Return the (x, y) coordinate for the center point of the cell that contains the specified text.  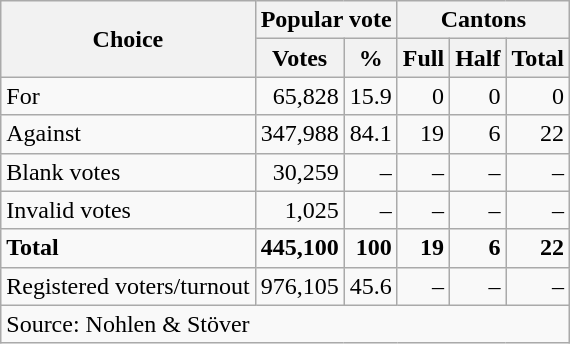
100 (370, 248)
1,025 (300, 210)
445,100 (300, 248)
Blank votes (128, 172)
Choice (128, 39)
Source: Nohlen & Stöver (286, 324)
Registered voters/turnout (128, 286)
Invalid votes (128, 210)
Popular vote (326, 20)
Half (478, 58)
65,828 (300, 96)
15.9 (370, 96)
Cantons (483, 20)
For (128, 96)
Votes (300, 58)
45.6 (370, 286)
% (370, 58)
Full (423, 58)
347,988 (300, 134)
Against (128, 134)
84.1 (370, 134)
30,259 (300, 172)
976,105 (300, 286)
